Return the (x, y) coordinate for the center point of the cell that contains the specified text.  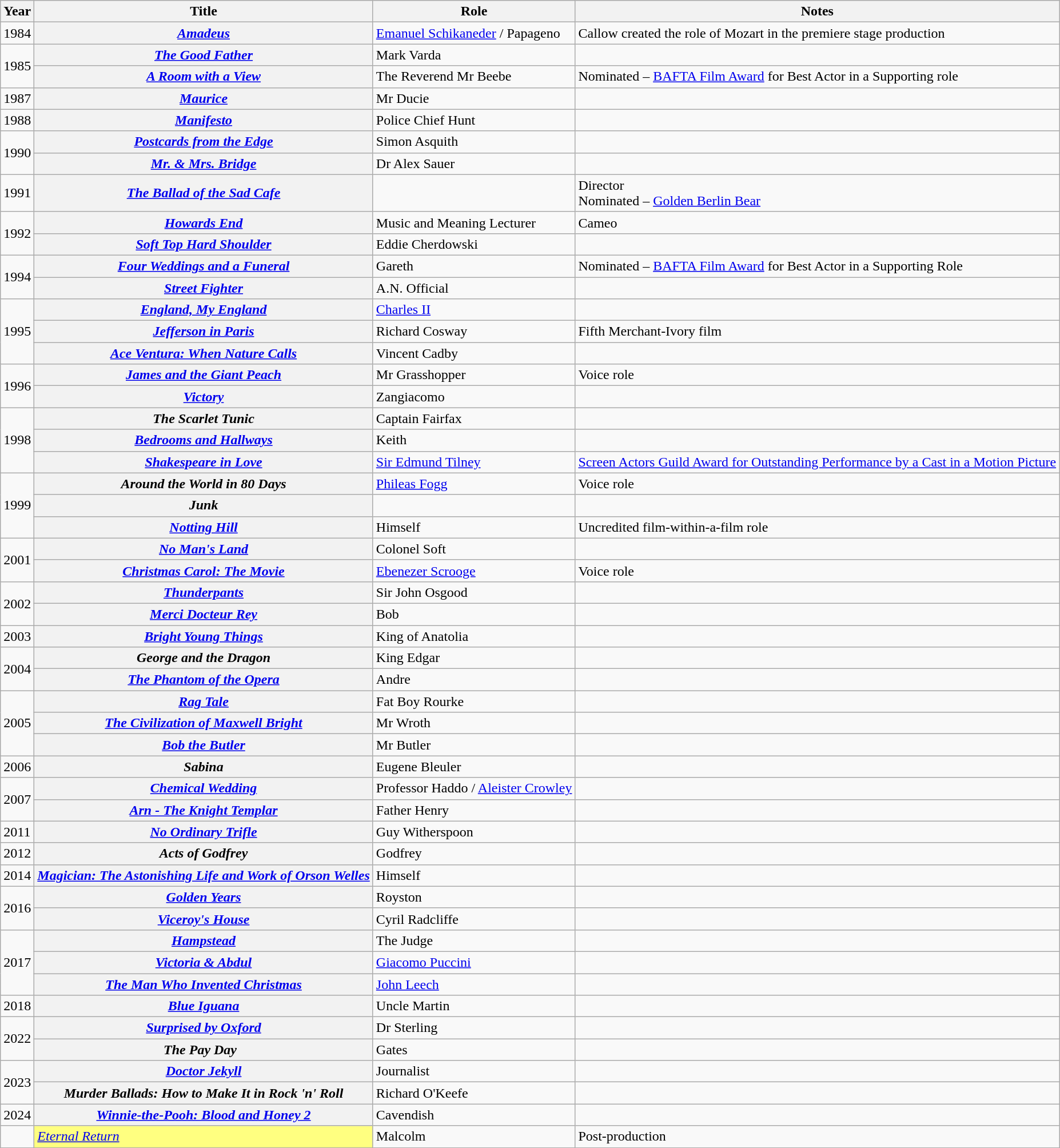
Bright Young Things (204, 636)
Eugene Bleuler (474, 767)
Eddie Cherdowski (474, 244)
Junk (204, 505)
Sir Edmund Tilney (474, 462)
Jefferson in Paris (204, 332)
Mr Grasshopper (474, 375)
2007 (17, 799)
Sabina (204, 767)
Fifth Merchant-Ivory film (818, 332)
Guy Witherspoon (474, 832)
Doctor Jekyll (204, 1071)
No Man's Land (204, 549)
2023 (17, 1082)
Title (204, 11)
Godfrey (474, 854)
Simon Asquith (474, 142)
Nominated – BAFTA Film Award for Best Actor in a Supporting role (818, 77)
2012 (17, 854)
The Man Who Invented Christmas (204, 984)
Christmas Carol: The Movie (204, 571)
2016 (17, 908)
Cavendish (474, 1115)
Around the World in 80 Days (204, 484)
Thunderpants (204, 592)
Four Weddings and a Funeral (204, 266)
Street Fighter (204, 288)
Notting Hill (204, 527)
Merci Docteur Rey (204, 614)
The Ballad of the Sad Cafe (204, 193)
Colonel Soft (474, 549)
Mr Butler (474, 745)
Hampstead (204, 940)
2022 (17, 1039)
Dr Alex Sauer (474, 164)
Blue Iguana (204, 1006)
Bedrooms and Hallways (204, 440)
Callow created the role of Mozart in the premiere stage production (818, 33)
Malcolm (474, 1137)
Dr Sterling (474, 1028)
Bob the Butler (204, 745)
1990 (17, 153)
Police Chief Hunt (474, 120)
Uncle Martin (474, 1006)
Ebenezer Scrooge (474, 571)
Fat Boy Rourke (474, 701)
Mr Wroth (474, 723)
The Pay Day (204, 1050)
Mr. & Mrs. Bridge (204, 164)
1987 (17, 98)
The Reverend Mr Beebe (474, 77)
Zangiacomo (474, 397)
Uncredited film-within-a-film role (818, 527)
Charles II (474, 310)
Nominated – BAFTA Film Award for Best Actor in a Supporting Role (818, 266)
Rag Tale (204, 701)
Maurice (204, 98)
Shakespeare in Love (204, 462)
1996 (17, 386)
Cameo (818, 222)
Postcards from the Edge (204, 142)
Arn - The Knight Templar (204, 810)
2006 (17, 767)
Richard Cosway (474, 332)
Year (17, 11)
Richard O'Keefe (474, 1093)
2004 (17, 669)
2024 (17, 1115)
DirectorNominated – Golden Berlin Bear (818, 193)
Gates (474, 1050)
A Room with a View (204, 77)
Manifesto (204, 120)
1995 (17, 332)
Chemical Wedding (204, 788)
Giacomo Puccini (474, 962)
1998 (17, 440)
George and the Dragon (204, 658)
Gareth (474, 266)
Screen Actors Guild Award for Outstanding Performance by a Cast in a Motion Picture (818, 462)
Post-production (818, 1137)
No Ordinary Trifle (204, 832)
2005 (17, 723)
Eternal Return (204, 1137)
Keith (474, 440)
Music and Meaning Lecturer (474, 222)
1994 (17, 277)
1999 (17, 505)
Victoria & Abdul (204, 962)
1984 (17, 33)
2002 (17, 603)
1988 (17, 120)
Vincent Cadby (474, 353)
Soft Top Hard Shoulder (204, 244)
The Phantom of the Opera (204, 680)
Magician: The Astonishing Life and Work of Orson Welles (204, 875)
1992 (17, 233)
Journalist (474, 1071)
Sir John Osgood (474, 592)
Royston (474, 897)
Phileas Fogg (474, 484)
1985 (17, 66)
2001 (17, 560)
Professor Haddo / Aleister Crowley (474, 788)
2003 (17, 636)
2018 (17, 1006)
Cyril Radcliffe (474, 919)
Surprised by Oxford (204, 1028)
James and the Giant Peach (204, 375)
Notes (818, 11)
The Good Father (204, 55)
The Civilization of Maxwell Bright (204, 723)
The Scarlet Tunic (204, 418)
John Leech (474, 984)
Murder Ballads: How to Make It in Rock 'n' Roll (204, 1093)
King of Anatolia (474, 636)
Amadeus (204, 33)
Bob (474, 614)
Viceroy's House (204, 919)
Mark Varda (474, 55)
England, My England (204, 310)
Howards End (204, 222)
2014 (17, 875)
Role (474, 11)
Mr Ducie (474, 98)
1991 (17, 193)
King Edgar (474, 658)
Victory (204, 397)
2017 (17, 962)
Acts of Godfrey (204, 854)
Father Henry (474, 810)
Golden Years (204, 897)
Andre (474, 680)
Emanuel Schikaneder / Papageno (474, 33)
Ace Ventura: When Nature Calls (204, 353)
The Judge (474, 940)
A.N. Official (474, 288)
Winnie-the-Pooh: Blood and Honey 2 (204, 1115)
2011 (17, 832)
Captain Fairfax (474, 418)
